Return [X, Y] of the center of cell containing provided text 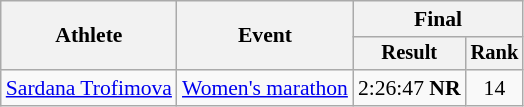
Rank [495, 54]
Athlete [89, 36]
Women's marathon [265, 88]
Final [438, 19]
2:26:47 NR [410, 88]
Result [410, 54]
Event [265, 36]
14 [495, 88]
Sardana Trofimova [89, 88]
